Capture the cell that displays the provided text and extract its (X, Y) central coordinate. 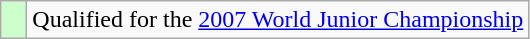
Qualified for the 2007 World Junior Championship (278, 20)
